Extract the (X, Y) coordinate from the center of the cell holding the provided text.  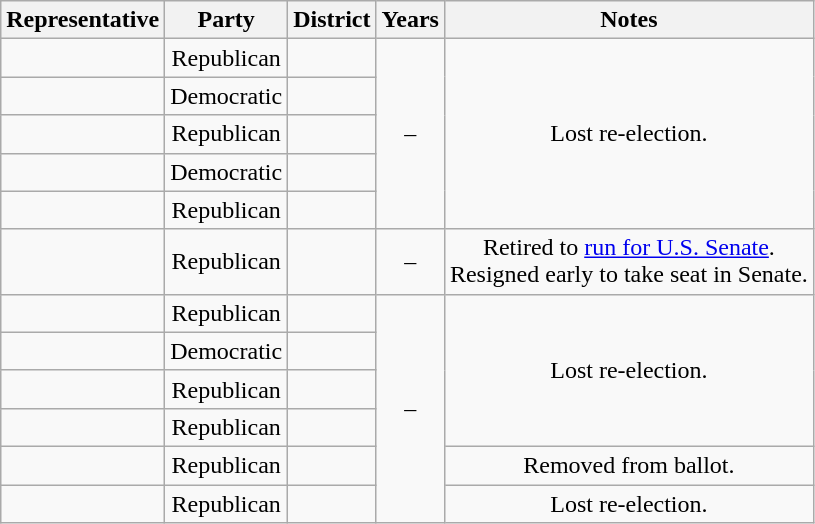
Retired to run for U.S. Senate.Resigned early to take seat in Senate. (628, 262)
Notes (628, 20)
Years (410, 20)
Removed from ballot. (628, 465)
Party (226, 20)
District (332, 20)
Representative (83, 20)
